Capture the cell that displays the provided text and extract its (x, y) central coordinate. 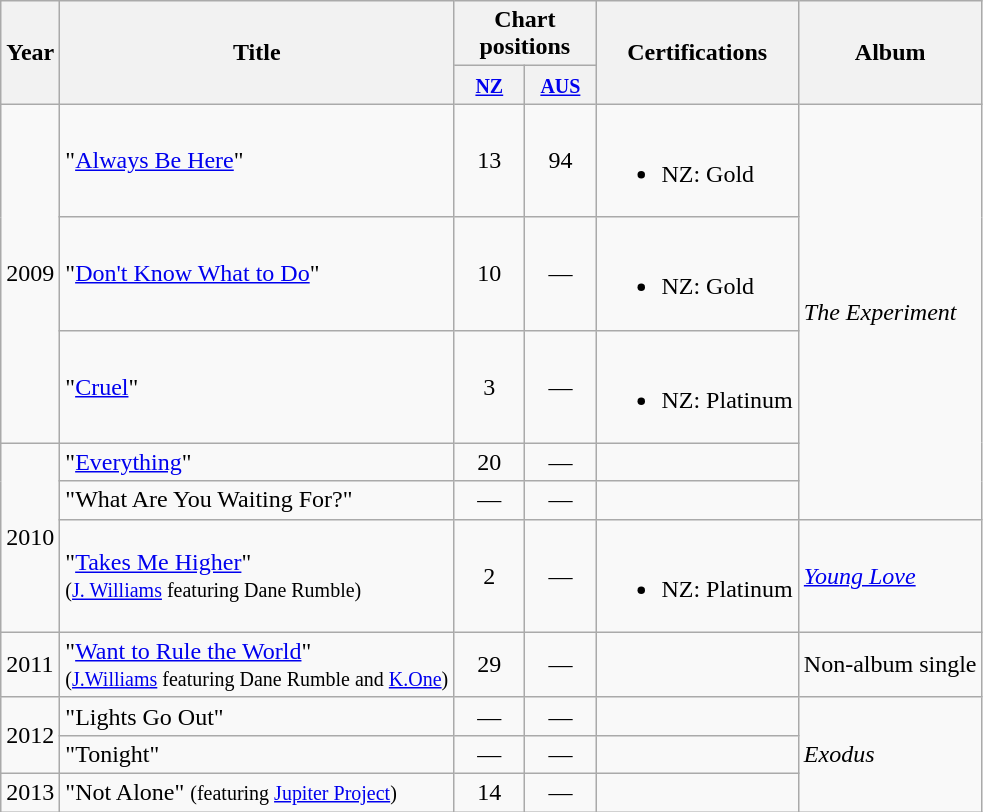
The Experiment (890, 312)
13 (490, 160)
Chart positions (525, 34)
2013 (30, 792)
"Not Alone" (featuring Jupiter Project) (257, 792)
Young Love (890, 576)
"Want to Rule the World"(J.Williams featuring Dane Rumble and K.One) (257, 664)
Year (30, 52)
94 (560, 160)
"Cruel" (257, 386)
Exodus (890, 754)
2 (490, 576)
Non-album single (890, 664)
10 (490, 274)
Album (890, 52)
Certifications (697, 52)
"Always Be Here" (257, 160)
2011 (30, 664)
29 (490, 664)
NZ (490, 85)
2010 (30, 538)
3 (490, 386)
"Takes Me Higher"(J. Williams featuring Dane Rumble) (257, 576)
"Tonight" (257, 754)
"Lights Go Out" (257, 716)
"Don't Know What to Do" (257, 274)
"Everything" (257, 462)
AUS (560, 85)
2009 (30, 274)
"What Are You Waiting For?" (257, 500)
14 (490, 792)
20 (490, 462)
Title (257, 52)
2012 (30, 735)
